Scan for the cell matching the given text and deliver its (X, Y) coordinate at center. 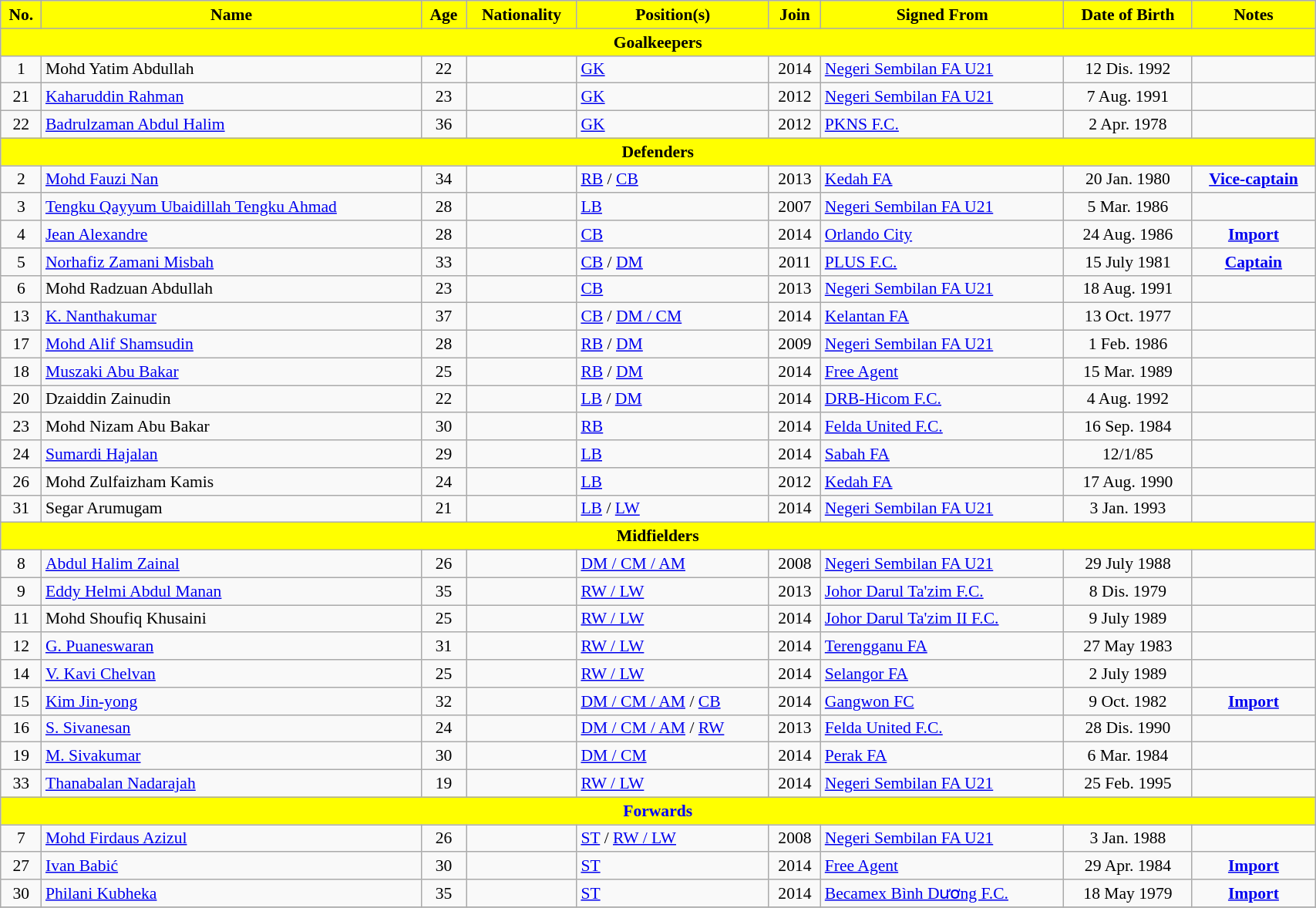
6 (22, 289)
DM / CM / AM / RW (672, 728)
18 (22, 372)
3 (22, 207)
Mohd Firdaus Azizul (231, 839)
13 (22, 317)
Kelantan FA (942, 317)
Johor Darul Ta'zim F.C. (942, 591)
DRB-Hicom F.C. (942, 399)
Tengku Qayyum Ubaidillah Tengku Ahmad (231, 207)
24 Aug. 1986 (1128, 234)
1 (22, 69)
Thanabalan Nadarajah (231, 784)
5 Mar. 1986 (1128, 207)
Segar Arumugam (231, 509)
PKNS F.C. (942, 125)
Philani Kubheka (231, 893)
3 Jan. 1988 (1128, 839)
15 (22, 701)
Goalkeepers (658, 42)
No. (22, 15)
2009 (795, 345)
DM / CM / AM / CB (672, 701)
36 (443, 125)
29 (443, 454)
9 Oct. 1982 (1128, 701)
CB / DM / CM (672, 317)
32 (443, 701)
27 (22, 866)
K. Nanthakumar (231, 317)
37 (443, 317)
9 July 1989 (1128, 619)
8 (22, 564)
13 Oct. 1977 (1128, 317)
Selangor FA (942, 674)
Date of Birth (1128, 15)
12 Dis. 1992 (1128, 69)
Ivan Babić (231, 866)
Captain (1254, 262)
Position(s) (672, 15)
Johor Darul Ta'zim II F.C. (942, 619)
9 (22, 591)
18 Aug. 1991 (1128, 289)
15 Mar. 1989 (1128, 372)
2007 (795, 207)
17 (22, 345)
LB / LW (672, 509)
Becamex Bình Dương F.C. (942, 893)
20 (22, 399)
7 Aug. 1991 (1128, 97)
G. Puaneswaran (231, 647)
4 Aug. 1992 (1128, 399)
Join (795, 15)
29 Apr. 1984 (1128, 866)
5 (22, 262)
Signed From (942, 15)
27 May 1983 (1128, 647)
Mohd Alif Shamsudin (231, 345)
LB / DM (672, 399)
Mohd Fauzi Nan (231, 180)
V. Kavi Chelvan (231, 674)
2 July 1989 (1128, 674)
Abdul Halim Zainal (231, 564)
20 Jan. 1980 (1128, 180)
Eddy Helmi Abdul Manan (231, 591)
Sabah FA (942, 454)
18 May 1979 (1128, 893)
Forwards (658, 811)
Sumardi Hajalan (231, 454)
Kim Jin-yong (231, 701)
25 Feb. 1995 (1128, 784)
RB / CB (672, 180)
CB / DM (672, 262)
2 (22, 180)
Kaharuddin Rahman (231, 97)
Gangwon FC (942, 701)
16 Sep. 1984 (1128, 427)
6 Mar. 1984 (1128, 756)
Jean Alexandre (231, 234)
3 Jan. 1993 (1128, 509)
Dzaiddin Zainudin (231, 399)
DM / CM / AM (672, 564)
Age (443, 15)
Terengganu FA (942, 647)
Mohd Shoufiq Khusaini (231, 619)
4 (22, 234)
Nationality (522, 15)
16 (22, 728)
Muszaki Abu Bakar (231, 372)
15 July 1981 (1128, 262)
14 (22, 674)
Name (231, 15)
Midfielders (658, 536)
S. Sivanesan (231, 728)
Notes (1254, 15)
2011 (795, 262)
Mohd Yatim Abdullah (231, 69)
17 Aug. 1990 (1128, 482)
Defenders (658, 152)
PLUS F.C. (942, 262)
DM / CM (672, 756)
28 Dis. 1990 (1128, 728)
12 (22, 647)
Mohd Nizam Abu Bakar (231, 427)
ST / RW / LW (672, 839)
M. Sivakumar (231, 756)
7 (22, 839)
Perak FA (942, 756)
Vice-captain (1254, 180)
Mohd Zulfaizham Kamis (231, 482)
12/1/85 (1128, 454)
29 July 1988 (1128, 564)
Badrulzaman Abdul Halim (231, 125)
Mohd Radzuan Abdullah (231, 289)
1 Feb. 1986 (1128, 345)
RB (672, 427)
Orlando City (942, 234)
Norhafiz Zamani Misbah (231, 262)
11 (22, 619)
34 (443, 180)
2 Apr. 1978 (1128, 125)
8 Dis. 1979 (1128, 591)
